For the text-containing cell, return its midpoint in [X, Y] coordinate format. 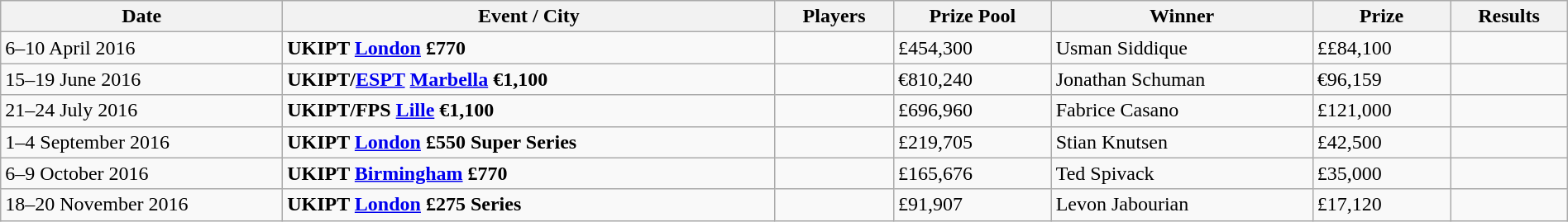
£219,705 [973, 142]
Prize Pool [973, 17]
Players [834, 17]
Jonathan Schuman [1182, 79]
1–4 September 2016 [142, 142]
UKIPT London £770 [529, 48]
Fabrice Casano [1182, 111]
6–10 April 2016 [142, 48]
£35,000 [1381, 173]
£17,120 [1381, 205]
£454,300 [973, 48]
Event / City [529, 17]
6–9 October 2016 [142, 173]
Winner [1182, 17]
£42,500 [1381, 142]
Results [1508, 17]
UKIPT/FPS Lille €1,100 [529, 111]
Ted Spivack [1182, 173]
Prize [1381, 17]
£91,907 [973, 205]
£121,000 [1381, 111]
Stian Knutsen [1182, 142]
UKIPT/ESPT Marbella €1,100 [529, 79]
UKIPT Birmingham £770 [529, 173]
15–19 June 2016 [142, 79]
£696,960 [973, 111]
€810,240 [973, 79]
UKIPT London £550 Super Series [529, 142]
€96,159 [1381, 79]
£165,676 [973, 173]
UKIPT London £275 Series [529, 205]
18–20 November 2016 [142, 205]
££84,100 [1381, 48]
Date [142, 17]
21–24 July 2016 [142, 111]
Usman Siddique [1182, 48]
Levon Jabourian [1182, 205]
